Search for the cell housing the specified text and yield its [x, y] center coordinate. 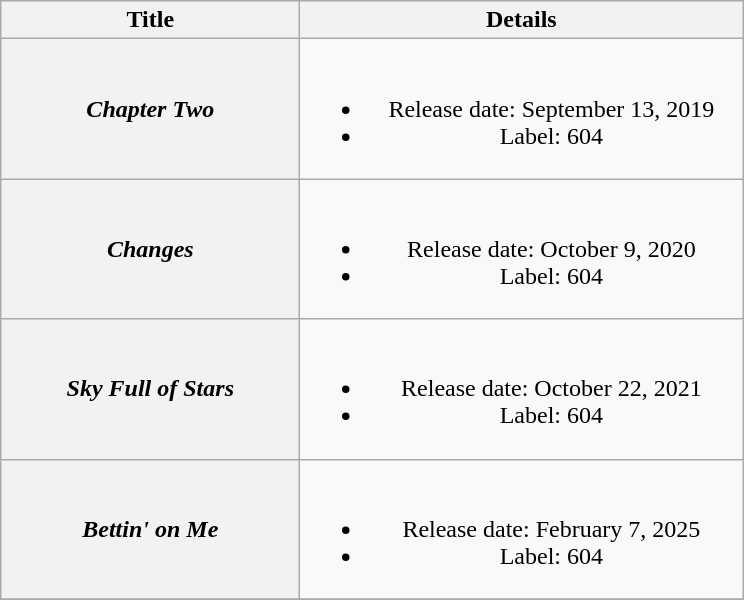
Release date: October 9, 2020Label: 604 [522, 249]
Sky Full of Stars [150, 389]
Title [150, 20]
Chapter Two [150, 109]
Release date: October 22, 2021Label: 604 [522, 389]
Release date: February 7, 2025Label: 604 [522, 529]
Changes [150, 249]
Bettin' on Me [150, 529]
Details [522, 20]
Release date: September 13, 2019Label: 604 [522, 109]
